Determine the [X, Y] coordinate at the center of the cell enclosing the given text.  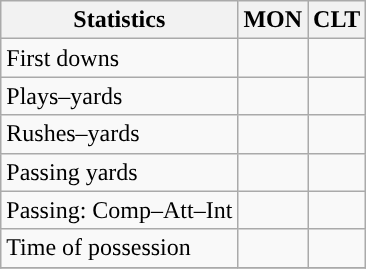
First downs [120, 58]
Statistics [120, 20]
Rushes–yards [120, 134]
Passing yards [120, 172]
Time of possession [120, 248]
Plays–yards [120, 96]
CLT [337, 20]
Passing: Comp–Att–Int [120, 210]
MON [273, 20]
